Capture the cell that displays the provided text and extract its (X, Y) central coordinate. 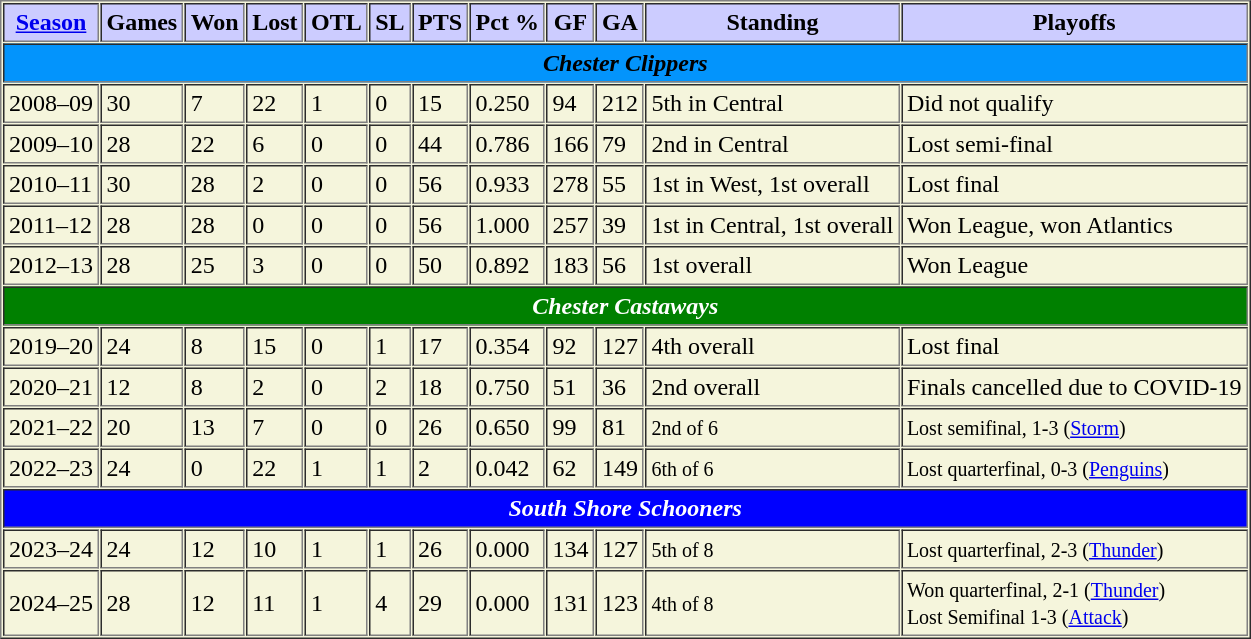
5th in Central (772, 104)
2020–21 (51, 388)
4th of 8 (772, 603)
2nd in Central (772, 144)
Won (215, 22)
131 (570, 603)
17 (440, 346)
1st overall (772, 266)
Season (51, 22)
Chester Clippers (625, 64)
79 (620, 144)
2012–13 (51, 266)
Won League, won Atlantics (1074, 226)
Playoffs (1074, 22)
0.933 (508, 184)
149 (620, 468)
2019–20 (51, 346)
6th of 6 (772, 468)
Lost (274, 22)
278 (570, 184)
Chester Castaways (625, 306)
18 (440, 388)
OTL (336, 22)
55 (620, 184)
Pct % (508, 22)
2023–24 (51, 550)
0.354 (508, 346)
Lost semi-final (1074, 144)
50 (440, 266)
2021–22 (51, 428)
0.750 (508, 388)
4 (390, 603)
6 (274, 144)
134 (570, 550)
166 (570, 144)
123 (620, 603)
Games (142, 22)
11 (274, 603)
257 (570, 226)
2022–23 (51, 468)
0.892 (508, 266)
0.042 (508, 468)
51 (570, 388)
Lost quarterfinal, 0-3 (Penguins) (1074, 468)
Finals cancelled due to COVID-19 (1074, 388)
4th overall (772, 346)
Standing (772, 22)
SL (390, 22)
62 (570, 468)
81 (620, 428)
183 (570, 266)
South Shore Schooners (625, 508)
3 (274, 266)
2010–11 (51, 184)
25 (215, 266)
Lost semifinal, 1-3 (Storm) (1074, 428)
1.000 (508, 226)
Won quarterfinal, 2-1 (Thunder)Lost Semifinal 1-3 (Attack) (1074, 603)
29 (440, 603)
13 (215, 428)
GA (620, 22)
39 (620, 226)
10 (274, 550)
99 (570, 428)
92 (570, 346)
Lost quarterfinal, 2-3 (Thunder) (1074, 550)
0.786 (508, 144)
212 (620, 104)
2nd of 6 (772, 428)
1st in West, 1st overall (772, 184)
0.250 (508, 104)
2009–10 (51, 144)
PTS (440, 22)
2024–25 (51, 603)
1st in Central, 1st overall (772, 226)
5th of 8 (772, 550)
Won League (1074, 266)
2008–09 (51, 104)
36 (620, 388)
0.650 (508, 428)
Did not qualify (1074, 104)
2nd overall (772, 388)
GF (570, 22)
44 (440, 144)
94 (570, 104)
2011–12 (51, 226)
20 (142, 428)
